Locate the cell with the specified text and output its (X, Y) center coordinate. 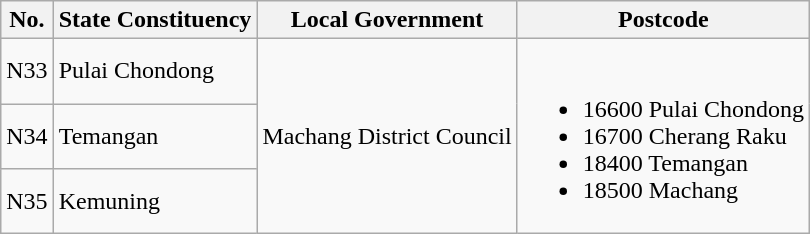
16600 Pulai Chondong16700 Cherang Raku18400 Temangan18500 Machang (663, 136)
No. (27, 20)
N33 (27, 72)
Pulai Chondong (155, 72)
Machang District Council (387, 136)
Temangan (155, 136)
Kemuning (155, 200)
N35 (27, 200)
Local Government (387, 20)
N34 (27, 136)
State Constituency (155, 20)
Postcode (663, 20)
